Scan for the cell matching the given text and deliver its (x, y) coordinate at center. 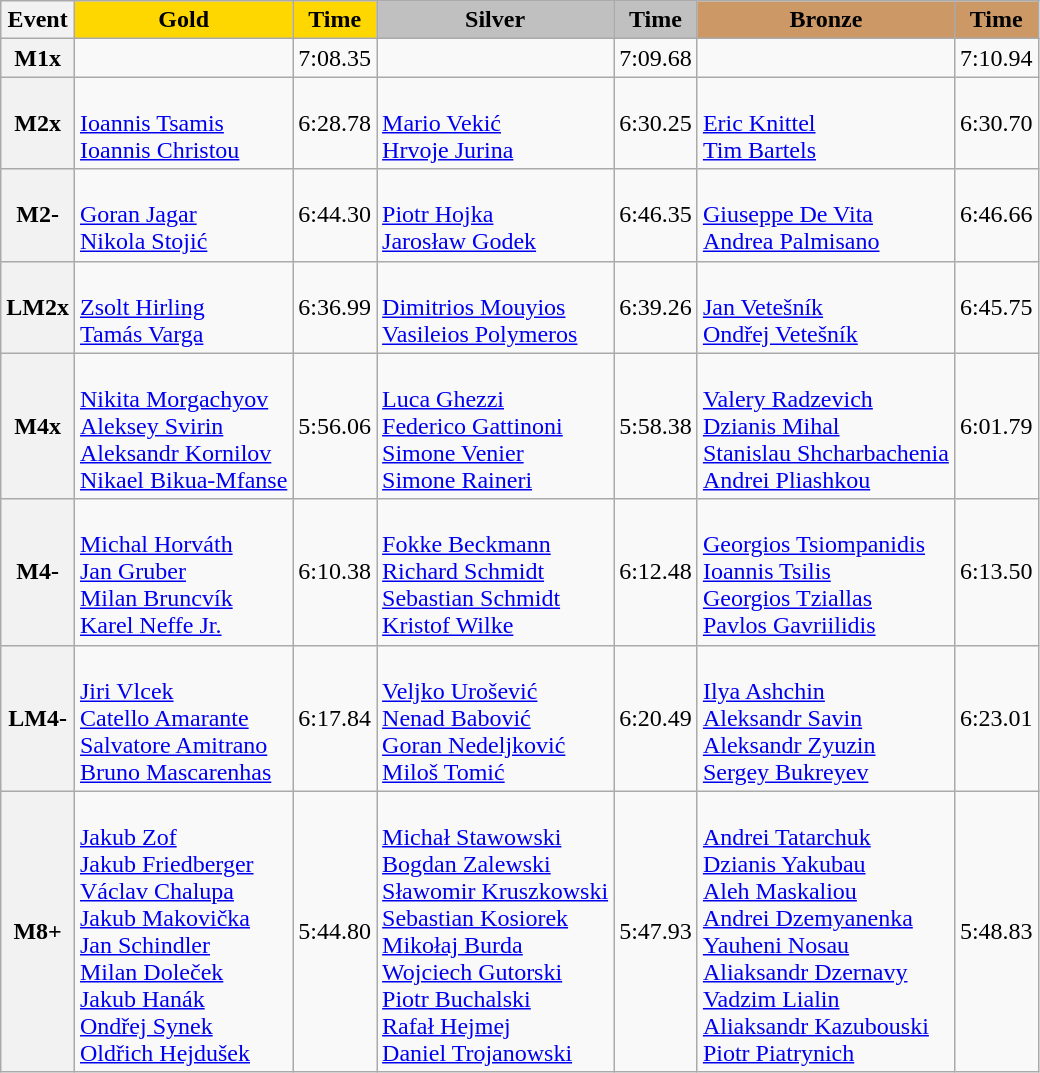
Fokke Beckmann Richard Schmidt Sebastian Schmidt Kristof Wilke (496, 572)
6:44.30 (335, 215)
M4- (38, 572)
6:39.26 (656, 307)
6:46.66 (996, 215)
6:10.38 (335, 572)
M2x (38, 123)
Michal Horváth Jan Gruber Milan Bruncvík Karel Neffe Jr. (183, 572)
M1x (38, 58)
6:36.99 (335, 307)
6:46.35 (656, 215)
Zsolt Hirling Tamás Varga (183, 307)
Luca Ghezzi Federico Gattinoni Simone Venier Simone Raineri (496, 426)
Georgios Tsiompanidis Ioannis Tsilis Georgios Tziallas Pavlos Gavriilidis (826, 572)
Bronze (826, 20)
Nikita Morgachyov Aleksey Svirin Aleksandr Kornilov Nikael Bikua-Mfanse (183, 426)
Goran Jagar Nikola Stojić (183, 215)
7:10.94 (996, 58)
Jan Vetešník Ondřej Vetešník (826, 307)
5:58.38 (656, 426)
5:44.80 (335, 932)
M4x (38, 426)
Jiri Vlcek Catello Amarante Salvatore Amitrano Bruno Mascarenhas (183, 718)
Silver (496, 20)
7:08.35 (335, 58)
Jakub Zof Jakub Friedberger Václav Chalupa Jakub Makovička Jan Schindler Milan Doleček Jakub Hanák Ondřej Synek Oldřich Hejdušek (183, 932)
6:12.48 (656, 572)
LM4- (38, 718)
6:23.01 (996, 718)
6:28.78 (335, 123)
Gold (183, 20)
6:20.49 (656, 718)
6:30.70 (996, 123)
LM2x (38, 307)
M2- (38, 215)
Mario Vekić Hrvoje Jurina (496, 123)
Dimitrios Mouyios Vasileios Polymeros (496, 307)
5:47.93 (656, 932)
5:56.06 (335, 426)
7:09.68 (656, 58)
Piotr Hojka Jarosław Godek (496, 215)
6:30.25 (656, 123)
Ioannis Tsamis Ioannis Christou (183, 123)
6:45.75 (996, 307)
Eric Knittel Tim Bartels (826, 123)
Giuseppe De Vita Andrea Palmisano (826, 215)
Valery Radzevich Dzianis Mihal Stanislau Shcharbachenia Andrei Pliashkou (826, 426)
Veljko Urošević Nenad Babović Goran Nedeljković Miloš Tomić (496, 718)
6:13.50 (996, 572)
M8+ (38, 932)
Ilya Ashchin Aleksandr Savin Aleksandr Zyuzin Sergey Bukreyev (826, 718)
Event (38, 20)
6:01.79 (996, 426)
6:17.84 (335, 718)
5:48.83 (996, 932)
